Identify which cell holds the provided text, then report its (x, y) central coordinate. 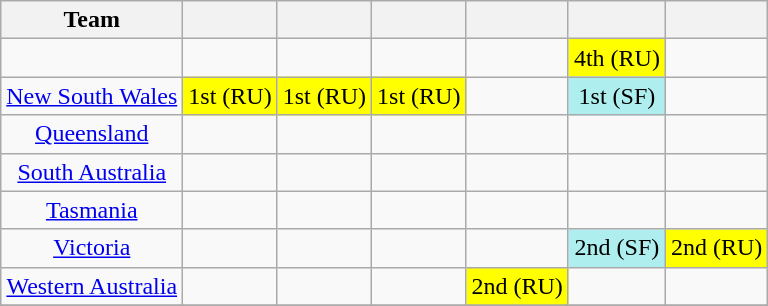
4th (RU) (616, 58)
1st (SF) (616, 96)
Victoria (92, 248)
Western Australia (92, 286)
South Australia (92, 172)
New South Wales (92, 96)
Queensland (92, 134)
Team (92, 20)
Tasmania (92, 210)
2nd (SF) (616, 248)
